Detect which cell encompasses the target text, then output its [X, Y] center coordinate. 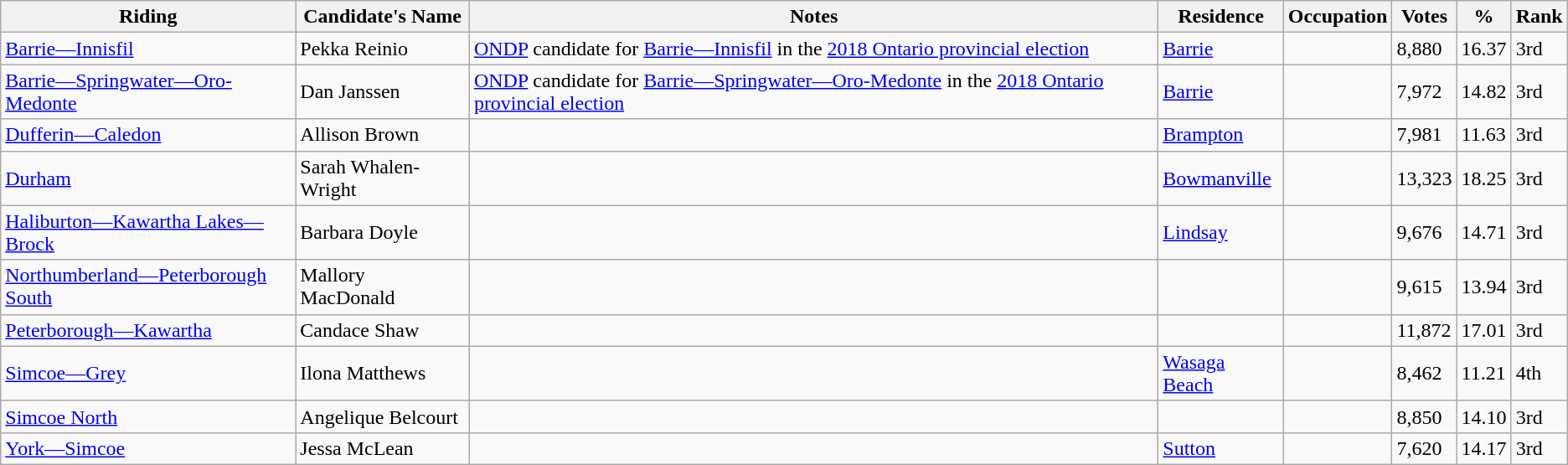
9,676 [1424, 233]
Simcoe North [148, 416]
Rank [1540, 17]
Lindsay [1221, 233]
Brampton [1221, 135]
13.94 [1484, 287]
8,880 [1424, 49]
Simcoe—Grey [148, 374]
4th [1540, 374]
ONDP candidate for Barrie—Springwater—Oro-Medonte in the 2018 Ontario provincial election [813, 92]
Barrie—Springwater—Oro-Medonte [148, 92]
18.25 [1484, 178]
Occupation [1338, 17]
11.21 [1484, 374]
% [1484, 17]
Notes [813, 17]
Northumberland—Peterborough South [148, 287]
7,972 [1424, 92]
Mallory MacDonald [383, 287]
Peterborough—Kawartha [148, 330]
Haliburton—Kawartha Lakes—Brock [148, 233]
ONDP candidate for Barrie—Innisfil in the 2018 Ontario provincial election [813, 49]
Sutton [1221, 448]
Bowmanville [1221, 178]
York—Simcoe [148, 448]
16.37 [1484, 49]
11.63 [1484, 135]
Dufferin—Caledon [148, 135]
Candidate's Name [383, 17]
9,615 [1424, 287]
7,620 [1424, 448]
Candace Shaw [383, 330]
Wasaga Beach [1221, 374]
8,462 [1424, 374]
Pekka Reinio [383, 49]
7,981 [1424, 135]
Barrie—Innisfil [148, 49]
Votes [1424, 17]
Ilona Matthews [383, 374]
Sarah Whalen-Wright [383, 178]
Riding [148, 17]
Durham [148, 178]
14.71 [1484, 233]
14.10 [1484, 416]
Allison Brown [383, 135]
Residence [1221, 17]
Barbara Doyle [383, 233]
11,872 [1424, 330]
14.17 [1484, 448]
Jessa McLean [383, 448]
13,323 [1424, 178]
8,850 [1424, 416]
17.01 [1484, 330]
14.82 [1484, 92]
Angelique Belcourt [383, 416]
Dan Janssen [383, 92]
